Capture the cell that displays the provided text and extract its [X, Y] central coordinate. 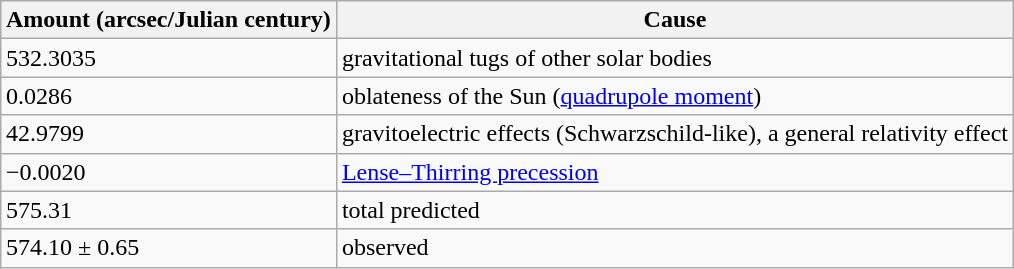
42.9799 [168, 134]
532.3035 [168, 58]
gravitoelectric effects (Schwarzschild-like), a general relativity effect [674, 134]
gravitational tugs of other solar bodies [674, 58]
Lense–Thirring precession [674, 172]
575.31 [168, 210]
observed [674, 248]
−0.0020 [168, 172]
total predicted [674, 210]
574.10 ± 0.65 [168, 248]
oblateness of the Sun (quadrupole moment) [674, 96]
Cause [674, 20]
Amount (arcsec/Julian century) [168, 20]
0.0286 [168, 96]
